Return the [x, y] coordinate for the center point of the cell that contains the specified text.  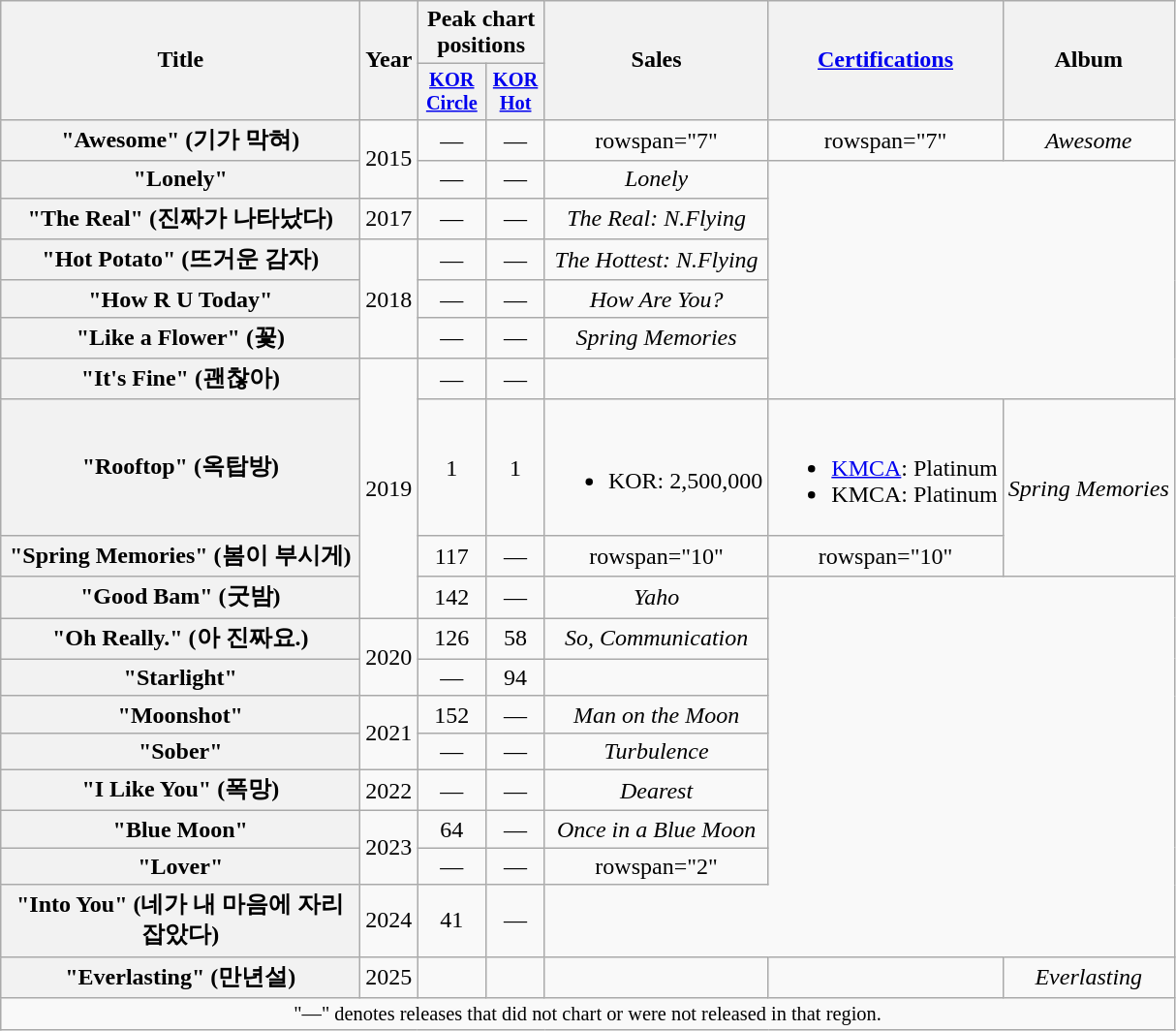
Man on the Moon [656, 714]
2024 [389, 921]
"Like a Flower" (꽃) [180, 337]
64 [451, 829]
So, Communication [656, 640]
How Are You? [656, 298]
"Lonely" [180, 179]
2025 [389, 977]
Lonely [656, 179]
The Hottest: N.Flying [656, 260]
"The Real" (진짜가 나타났다) [180, 219]
Sales [656, 60]
Peak chart positions [481, 33]
Year [389, 60]
2015 [389, 159]
126 [451, 640]
2022 [389, 791]
"Spring Memories" (봄이 부시게) [180, 556]
"Good Bam" (굿밤) [180, 597]
Dearest [656, 791]
"How R U Today" [180, 298]
KORCircle [451, 92]
"—" denotes releases that did not chart or were not released in that region. [588, 1015]
KOR: 2,500,000 [656, 467]
58 [515, 640]
"It's Fine" (괜찮아) [180, 380]
Turbulence [656, 751]
KORHot [515, 92]
"Awesome" (기가 막혀) [180, 140]
"Blue Moon" [180, 829]
Yaho [656, 597]
"Starlight" [180, 677]
"Hot Potato" (뜨거운 감자) [180, 260]
2018 [389, 298]
Album [1089, 60]
94 [515, 677]
Title [180, 60]
152 [451, 714]
2019 [389, 488]
KMCA: Platinum KMCA: Platinum [885, 467]
"Rooftop" (옥탑방) [180, 467]
"Into You" (네가 내 마음에 자리 잡았다) [180, 921]
Once in a Blue Moon [656, 829]
142 [451, 597]
rowspan="2" [656, 866]
"Everlasting" (만년설) [180, 977]
Everlasting [1089, 977]
41 [451, 921]
117 [451, 556]
"Sober" [180, 751]
"Oh Really." (아 진짜요.) [180, 640]
Awesome [1089, 140]
"Moonshot" [180, 714]
The Real: N.Flying [656, 219]
"I Like You" (폭망) [180, 791]
2017 [389, 219]
2023 [389, 848]
2020 [389, 657]
Certifications [885, 60]
2021 [389, 733]
"Lover" [180, 866]
